Scan for the cell matching the given text and deliver its [X, Y] coordinate at center. 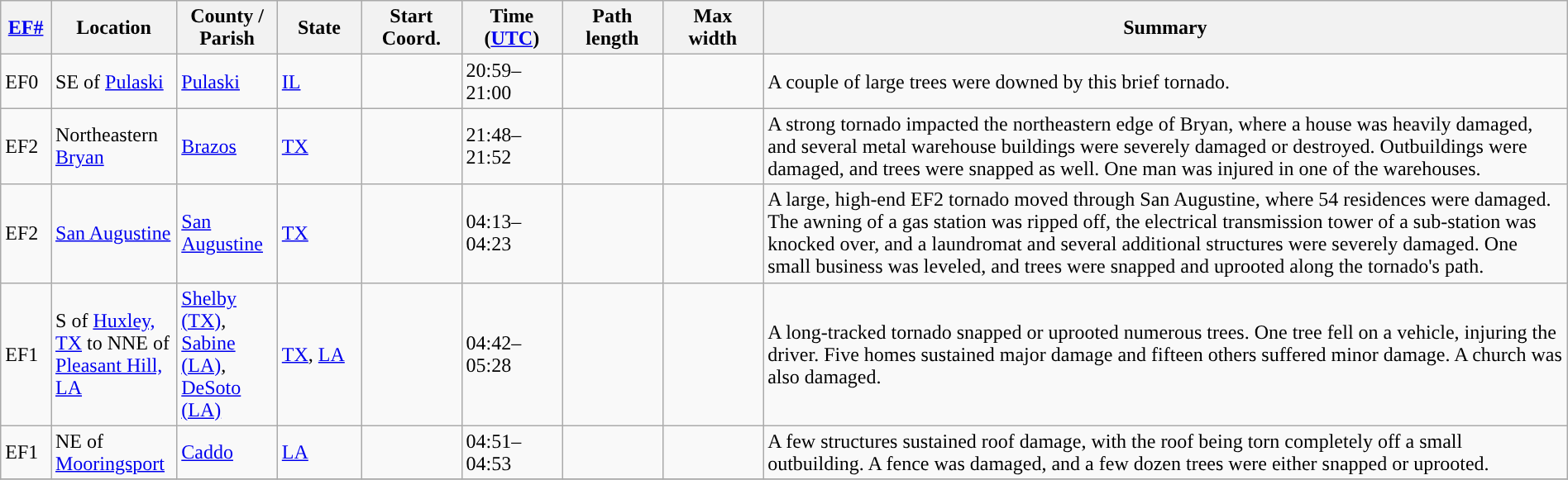
Location [114, 28]
04:42–05:28 [512, 354]
Max width [713, 28]
LA [319, 453]
EF# [26, 28]
Caddo [227, 453]
Northeastern Bryan [114, 146]
IL [319, 81]
Start Coord. [412, 28]
Time (UTC) [512, 28]
NE of Mooringsport [114, 453]
SE of Pulaski [114, 81]
EF0 [26, 81]
Brazos [227, 146]
TX, LA [319, 354]
Summary [1166, 28]
County / Parish [227, 28]
Path length [613, 28]
04:51–04:53 [512, 453]
04:13–04:23 [512, 233]
S of Huxley, TX to NNE of Pleasant Hill, LA [114, 354]
Pulaski [227, 81]
Shelby (TX), Sabine (LA), DeSoto (LA) [227, 354]
20:59–21:00 [512, 81]
State [319, 28]
A couple of large trees were downed by this brief tornado. [1166, 81]
21:48–21:52 [512, 146]
